Return (x, y) of the center of cell containing provided text 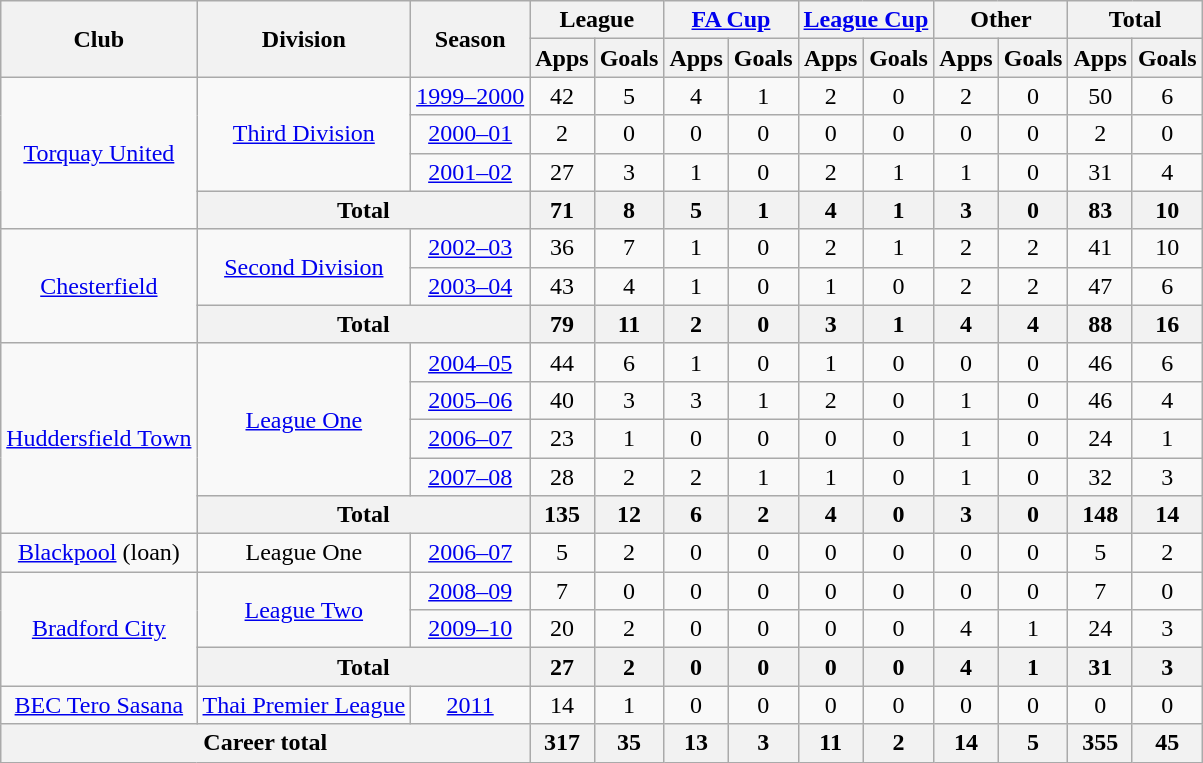
16 (1167, 324)
League (597, 20)
28 (562, 477)
42 (562, 96)
88 (1100, 324)
20 (562, 629)
Second Division (304, 267)
FA Cup (731, 20)
2005–06 (470, 400)
Huddersfield Town (99, 438)
47 (1100, 286)
Career total (266, 743)
135 (562, 515)
13 (696, 743)
317 (562, 743)
2000–01 (470, 134)
BEC Tero Sasana (99, 705)
2007–08 (470, 477)
Club (99, 39)
50 (1100, 96)
44 (562, 362)
Season (470, 39)
41 (1100, 248)
36 (562, 248)
2004–05 (470, 362)
35 (629, 743)
Blackpool (loan) (99, 553)
148 (1100, 515)
79 (562, 324)
43 (562, 286)
355 (1100, 743)
12 (629, 515)
Chesterfield (99, 286)
League Cup (866, 20)
2008–09 (470, 591)
32 (1100, 477)
Third Division (304, 134)
2003–04 (470, 286)
83 (1100, 210)
Other (1001, 20)
2009–10 (470, 629)
2011 (470, 705)
1999–2000 (470, 96)
Division (304, 39)
23 (562, 438)
League Two (304, 610)
8 (629, 210)
Thai Premier League (304, 705)
71 (562, 210)
40 (562, 400)
Bradford City (99, 629)
Torquay United (99, 153)
2002–03 (470, 248)
2001–02 (470, 172)
45 (1167, 743)
